Extract the [x, y] coordinate from the center of the cell holding the provided text.  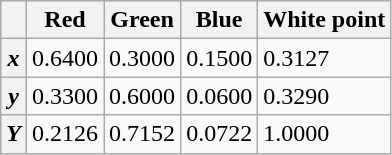
Green [142, 20]
0.2126 [64, 134]
Blue [220, 20]
y [14, 96]
x [14, 58]
0.3127 [324, 58]
0.3000 [142, 58]
White point [324, 20]
0.1500 [220, 58]
Red [64, 20]
0.6400 [64, 58]
0.3300 [64, 96]
0.7152 [142, 134]
1.0000 [324, 134]
Y [14, 134]
0.3290 [324, 96]
0.6000 [142, 96]
0.0600 [220, 96]
0.0722 [220, 134]
